Determine the (X, Y) coordinate at the center of the cell enclosing the given text.  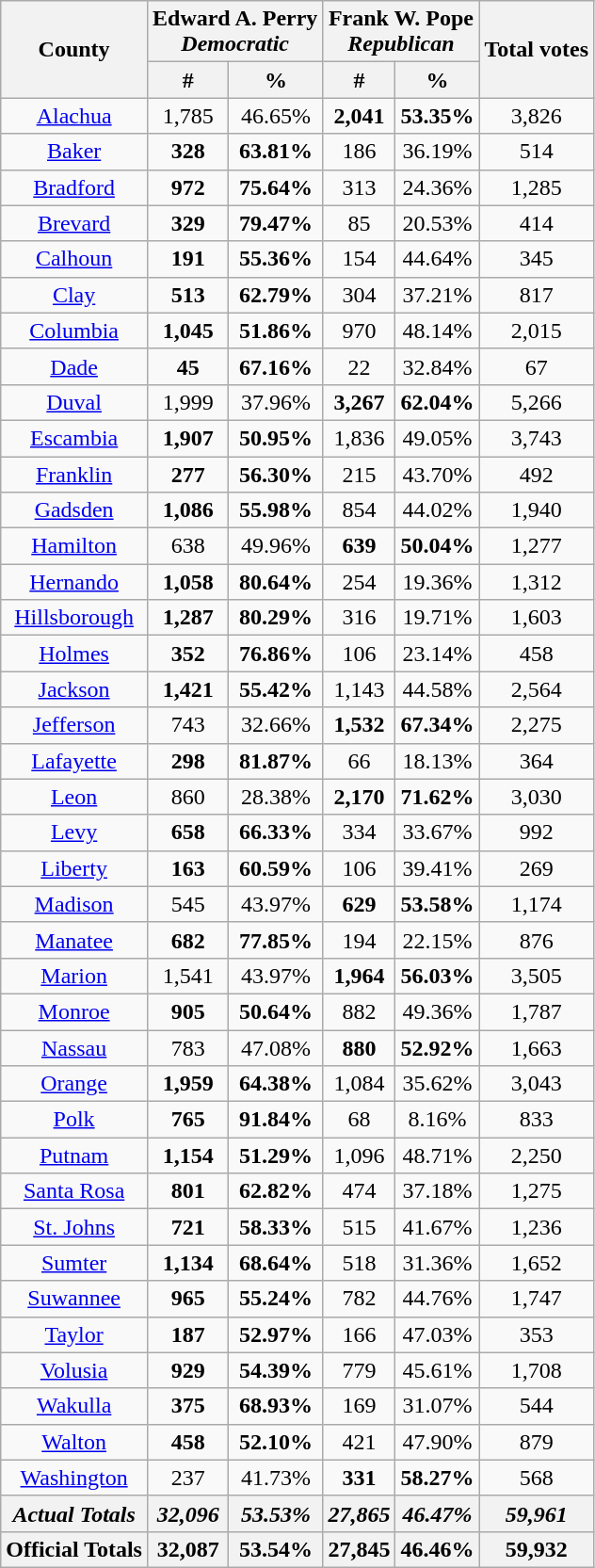
Santa Rosa (74, 1191)
Columbia (74, 331)
Walton (74, 1442)
833 (537, 1120)
Marion (74, 976)
1,532 (360, 725)
53.35% (437, 116)
1,652 (537, 1263)
45 (187, 366)
860 (187, 797)
Lafayette (74, 761)
35.62% (437, 1084)
76.86% (276, 654)
Polk (74, 1120)
46.65% (276, 116)
Manatee (74, 940)
1,940 (537, 510)
414 (537, 223)
970 (360, 331)
27,845 (360, 1549)
24.36% (437, 187)
67.34% (437, 725)
929 (187, 1370)
62.79% (276, 295)
779 (360, 1370)
52.92% (437, 1048)
55.98% (276, 510)
882 (360, 1011)
68 (360, 1120)
32,096 (187, 1513)
544 (537, 1406)
44.02% (437, 510)
44.64% (437, 259)
334 (360, 832)
3,030 (537, 797)
Orange (74, 1084)
91.84% (276, 1120)
Liberty (74, 868)
166 (360, 1334)
568 (537, 1478)
Actual Totals (74, 1513)
1,275 (537, 1191)
79.47% (276, 223)
Franklin (74, 474)
Sumter (74, 1263)
1,143 (360, 689)
46.47% (437, 1513)
Edward A. Perry Democratic (234, 32)
Baker (74, 152)
Jefferson (74, 725)
1,084 (360, 1084)
187 (187, 1334)
County (74, 49)
46.46% (437, 1549)
545 (187, 904)
721 (187, 1227)
817 (537, 295)
421 (360, 1442)
5,266 (537, 402)
37.18% (437, 1191)
1,787 (537, 1011)
59,932 (537, 1549)
47.08% (276, 1048)
Alachua (74, 116)
3,043 (537, 1084)
277 (187, 474)
67.16% (276, 366)
Frank W. Pope Republican (401, 32)
743 (187, 725)
50.95% (276, 438)
638 (187, 546)
1,285 (537, 187)
85 (360, 223)
169 (360, 1406)
992 (537, 832)
63.81% (276, 152)
Nassau (74, 1048)
2,564 (537, 689)
66.33% (276, 832)
53.53% (276, 1513)
2,170 (360, 797)
19.36% (437, 582)
Leon (74, 797)
1,964 (360, 976)
47.90% (437, 1442)
513 (187, 295)
49.96% (276, 546)
1,058 (187, 582)
45.61% (437, 1370)
81.87% (276, 761)
492 (537, 474)
1,277 (537, 546)
Hernando (74, 582)
3,826 (537, 116)
965 (187, 1299)
52.10% (276, 1442)
53.58% (437, 904)
1,096 (360, 1156)
Suwannee (74, 1299)
68.64% (276, 1263)
1,663 (537, 1048)
3,505 (537, 976)
316 (360, 618)
2,015 (537, 331)
880 (360, 1048)
629 (360, 904)
48.71% (437, 1156)
Wakulla (74, 1406)
71.62% (437, 797)
44.58% (437, 689)
1,154 (187, 1156)
515 (360, 1227)
Clay (74, 295)
1,134 (187, 1263)
2,250 (537, 1156)
Total votes (537, 49)
1,836 (360, 438)
Calhoun (74, 259)
77.85% (276, 940)
18.13% (437, 761)
Madison (74, 904)
879 (537, 1442)
67 (537, 366)
215 (360, 474)
345 (537, 259)
163 (187, 868)
1,907 (187, 438)
Gadsden (74, 510)
58.27% (437, 1478)
54.39% (276, 1370)
19.71% (437, 618)
783 (187, 1048)
364 (537, 761)
1,312 (537, 582)
55.42% (276, 689)
782 (360, 1299)
22 (360, 366)
Putnam (74, 1156)
1,174 (537, 904)
Volusia (74, 1370)
329 (187, 223)
41.67% (437, 1227)
Monroe (74, 1011)
Bradford (74, 187)
269 (537, 868)
32.84% (437, 366)
3,267 (360, 402)
1,236 (537, 1227)
41.73% (276, 1478)
237 (187, 1478)
66 (360, 761)
58.33% (276, 1227)
Holmes (74, 654)
1,421 (187, 689)
639 (360, 546)
50.64% (276, 1011)
186 (360, 152)
474 (360, 1191)
375 (187, 1406)
Taylor (74, 1334)
31.07% (437, 1406)
905 (187, 1011)
298 (187, 761)
27,865 (360, 1513)
28.38% (276, 797)
801 (187, 1191)
Hillsborough (74, 618)
37.21% (437, 295)
60.59% (276, 868)
191 (187, 259)
55.24% (276, 1299)
353 (537, 1334)
Brevard (74, 223)
55.36% (276, 259)
Duval (74, 402)
2,041 (360, 116)
Jackson (74, 689)
51.29% (276, 1156)
32,087 (187, 1549)
518 (360, 1263)
37.96% (276, 402)
1,541 (187, 976)
22.15% (437, 940)
1,045 (187, 331)
194 (360, 940)
1,287 (187, 618)
313 (360, 187)
972 (187, 187)
1,785 (187, 116)
1,747 (537, 1299)
304 (360, 295)
62.82% (276, 1191)
68.93% (276, 1406)
32.66% (276, 725)
33.67% (437, 832)
31.36% (437, 1263)
Official Totals (74, 1549)
49.36% (437, 1011)
64.38% (276, 1084)
Escambia (74, 438)
56.30% (276, 474)
St. Johns (74, 1227)
80.64% (276, 582)
328 (187, 152)
8.16% (437, 1120)
658 (187, 832)
1,708 (537, 1370)
47.03% (437, 1334)
Levy (74, 832)
682 (187, 940)
254 (360, 582)
62.04% (437, 402)
53.54% (276, 1549)
876 (537, 940)
20.53% (437, 223)
56.03% (437, 976)
854 (360, 510)
75.64% (276, 187)
Washington (74, 1478)
51.86% (276, 331)
1,603 (537, 618)
39.41% (437, 868)
43.70% (437, 474)
3,743 (537, 438)
Hamilton (74, 546)
1,086 (187, 510)
514 (537, 152)
Dade (74, 366)
23.14% (437, 654)
2,275 (537, 725)
765 (187, 1120)
52.97% (276, 1334)
44.76% (437, 1299)
1,999 (187, 402)
154 (360, 259)
80.29% (276, 618)
50.04% (437, 546)
48.14% (437, 331)
49.05% (437, 438)
1,959 (187, 1084)
352 (187, 654)
59,961 (537, 1513)
331 (360, 1478)
36.19% (437, 152)
